For the text-containing cell, return its midpoint in (x, y) coordinate format. 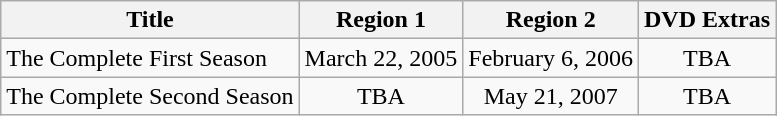
Region 2 (551, 20)
May 21, 2007 (551, 96)
DVD Extras (708, 20)
The Complete First Season (150, 58)
Region 1 (381, 20)
Title (150, 20)
February 6, 2006 (551, 58)
The Complete Second Season (150, 96)
March 22, 2005 (381, 58)
